Search for the cell housing the specified text and yield its (X, Y) center coordinate. 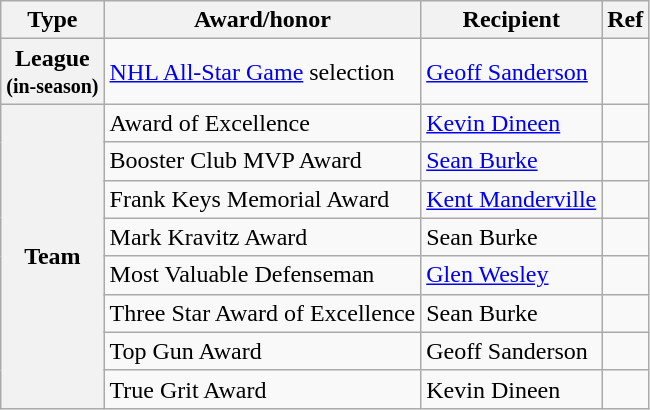
Recipient (512, 20)
League(in-season) (52, 72)
Team (52, 256)
Frank Keys Memorial Award (262, 199)
Type (52, 20)
Ref (626, 20)
Award/honor (262, 20)
True Grit Award (262, 389)
Booster Club MVP Award (262, 161)
Most Valuable Defenseman (262, 275)
Mark Kravitz Award (262, 237)
Kent Manderville (512, 199)
Three Star Award of Excellence (262, 313)
Glen Wesley (512, 275)
Award of Excellence (262, 123)
Top Gun Award (262, 351)
NHL All-Star Game selection (262, 72)
